Extract the [X, Y] coordinate from the center of the cell holding the provided text.  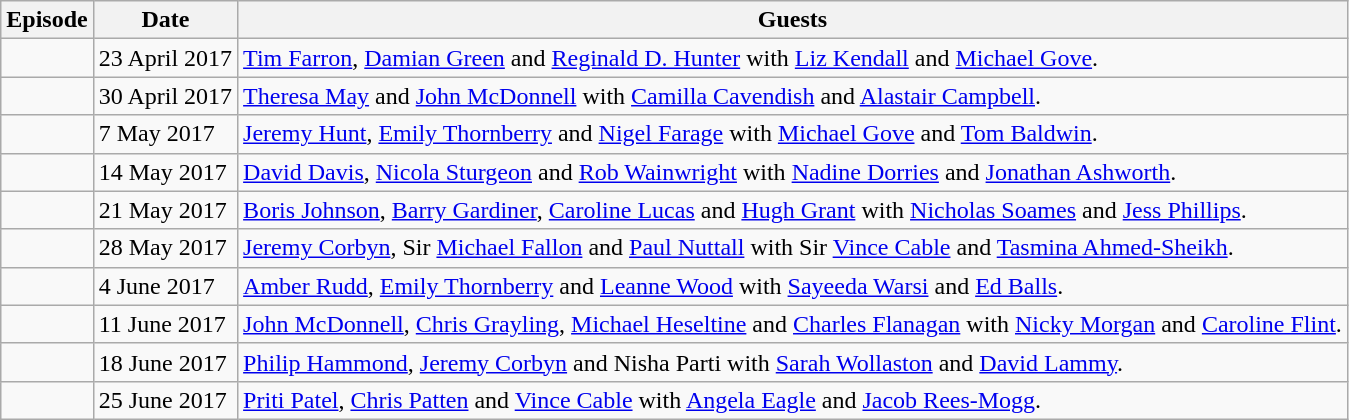
23 April 2017 [165, 58]
John McDonnell, Chris Grayling, Michael Heseltine and Charles Flanagan with Nicky Morgan and Caroline Flint. [793, 324]
Philip Hammond, Jeremy Corbyn and Nisha Parti with Sarah Wollaston and David Lammy. [793, 362]
14 May 2017 [165, 172]
Date [165, 20]
Boris Johnson, Barry Gardiner, Caroline Lucas and Hugh Grant with Nicholas Soames and Jess Phillips. [793, 210]
Theresa May and John McDonnell with Camilla Cavendish and Alastair Campbell. [793, 96]
25 June 2017 [165, 400]
Amber Rudd, Emily Thornberry and Leanne Wood with Sayeeda Warsi and Ed Balls. [793, 286]
Guests [793, 20]
David Davis, Nicola Sturgeon and Rob Wainwright with Nadine Dorries and Jonathan Ashworth. [793, 172]
Episode [47, 20]
7 May 2017 [165, 134]
Jeremy Corbyn, Sir Michael Fallon and Paul Nuttall with Sir Vince Cable and Tasmina Ahmed-Sheikh. [793, 248]
Tim Farron, Damian Green and Reginald D. Hunter with Liz Kendall and Michael Gove. [793, 58]
30 April 2017 [165, 96]
21 May 2017 [165, 210]
4 June 2017 [165, 286]
Jeremy Hunt, Emily Thornberry and Nigel Farage with Michael Gove and Tom Baldwin. [793, 134]
28 May 2017 [165, 248]
18 June 2017 [165, 362]
Priti Patel, Chris Patten and Vince Cable with Angela Eagle and Jacob Rees-Mogg. [793, 400]
11 June 2017 [165, 324]
